Pinpoint the cell where the given text exists, returning its (x, y) midpoint coordinate. 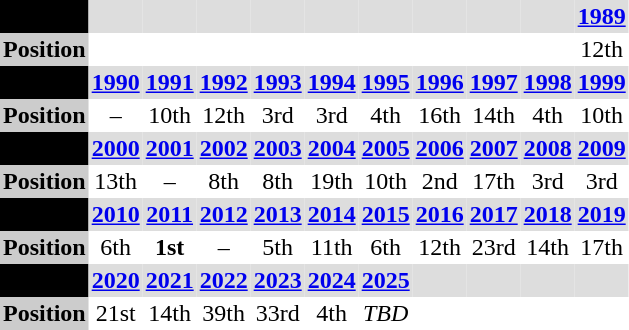
19th (332, 182)
21st (116, 314)
2003 (278, 148)
23rd (494, 248)
2022 (224, 280)
1998 (548, 82)
2007 (494, 148)
2011 (170, 214)
TBD (386, 314)
1993 (278, 82)
2001 (170, 148)
2013 (278, 214)
39th (224, 314)
2023 (278, 280)
1999 (602, 82)
1995 (386, 82)
2012 (224, 214)
2018 (548, 214)
2nd (440, 182)
2017 (494, 214)
1994 (332, 82)
1992 (224, 82)
2019 (602, 214)
2000 (116, 148)
1997 (494, 82)
2024 (332, 280)
2021 (170, 280)
2010 (116, 214)
2002 (224, 148)
33rd (278, 314)
2020 (116, 280)
1990 (116, 82)
2005 (386, 148)
2004 (332, 148)
2015 (386, 214)
2006 (440, 148)
2025 (386, 280)
1991 (170, 82)
2009 (602, 148)
2014 (332, 214)
11th (332, 248)
13th (116, 182)
1996 (440, 82)
1989 (602, 16)
5th (278, 248)
2008 (548, 148)
1st (170, 248)
16th (440, 116)
2016 (440, 214)
